From the cell containing the given text, extract its center point as (X, Y) coordinate. 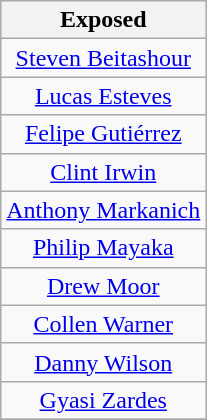
Anthony Markanich (104, 210)
Clint Irwin (104, 172)
Danny Wilson (104, 362)
Gyasi Zardes (104, 400)
Philip Mayaka (104, 248)
Drew Moor (104, 286)
Lucas Esteves (104, 96)
Steven Beitashour (104, 58)
Collen Warner (104, 324)
Exposed (104, 20)
Felipe Gutiérrez (104, 134)
